Pinpoint the cell where the given text exists, returning its (X, Y) midpoint coordinate. 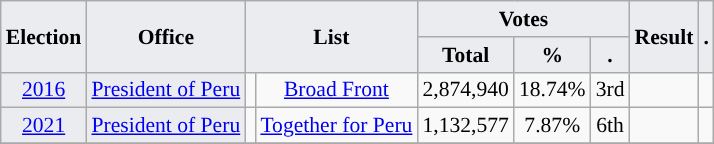
% (552, 55)
7.87% (552, 126)
18.74% (552, 90)
6th (610, 126)
2021 (44, 126)
Election (44, 36)
Together for Peru (336, 126)
Broad Front (336, 90)
Total (465, 55)
Result (664, 36)
2016 (44, 90)
1,132,577 (465, 126)
Office (166, 36)
List (331, 36)
2,874,940 (465, 90)
3rd (610, 90)
Votes (523, 19)
